Pinpoint the cell where the given text exists, returning its (X, Y) midpoint coordinate. 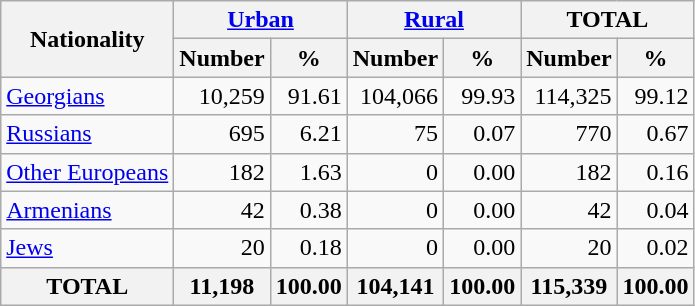
770 (569, 134)
1.63 (308, 172)
0.16 (656, 172)
11,198 (222, 286)
0.67 (656, 134)
Georgians (88, 96)
115,339 (569, 286)
6.21 (308, 134)
Other Europeans (88, 172)
0.02 (656, 248)
Armenians (88, 210)
Russians (88, 134)
Urban (260, 20)
0.38 (308, 210)
0.18 (308, 248)
Jews (88, 248)
10,259 (222, 96)
91.61 (308, 96)
Nationality (88, 39)
99.93 (482, 96)
695 (222, 134)
0.04 (656, 210)
104,141 (395, 286)
0.07 (482, 134)
114,325 (569, 96)
75 (395, 134)
99.12 (656, 96)
Rural (434, 20)
104,066 (395, 96)
